Locate the cell with the specified text and output its [X, Y] center coordinate. 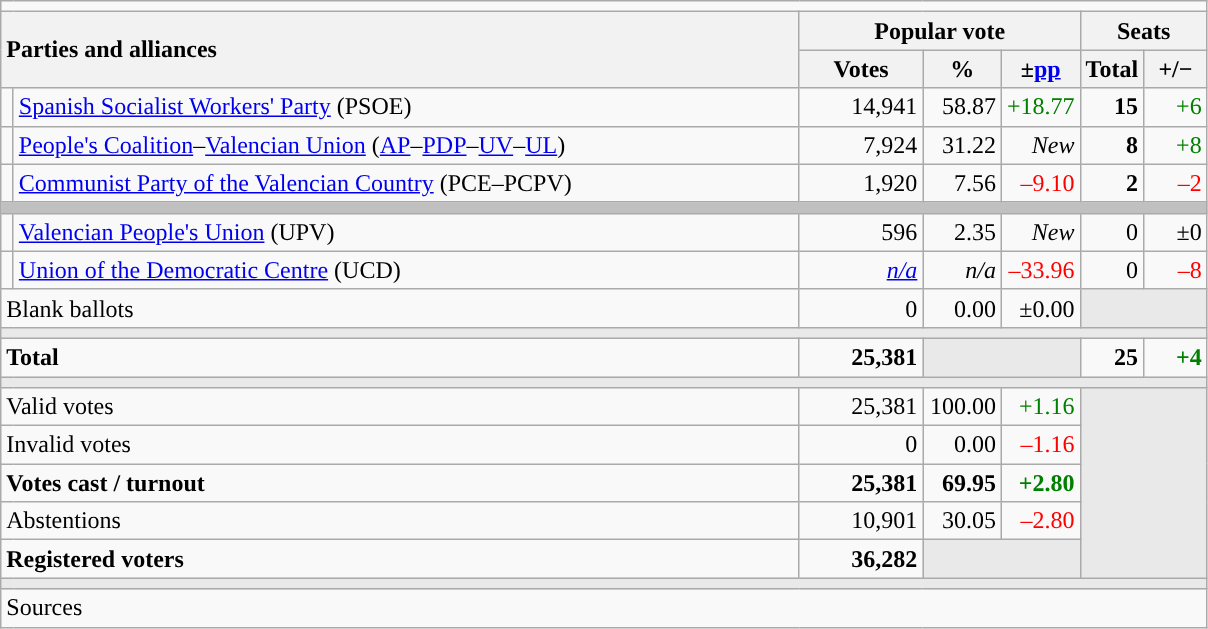
7,924 [861, 145]
+6 [1176, 107]
Popular vote [940, 31]
Votes cast / turnout [400, 483]
69.95 [962, 483]
Communist Party of the Valencian Country (PCE–PCPV) [406, 183]
Sources [604, 608]
+4 [1176, 357]
–1.16 [1040, 445]
±0 [1176, 232]
–8 [1176, 270]
Valid votes [400, 407]
±0.00 [1040, 308]
7.56 [962, 183]
+2.80 [1040, 483]
15 [1112, 107]
Votes [861, 69]
8 [1112, 145]
+18.77 [1040, 107]
–2.80 [1040, 521]
Registered voters [400, 559]
1,920 [861, 183]
30.05 [962, 521]
Union of the Democratic Centre (UCD) [406, 270]
–9.10 [1040, 183]
10,901 [861, 521]
Invalid votes [400, 445]
58.87 [962, 107]
+/− [1176, 69]
+8 [1176, 145]
14,941 [861, 107]
25 [1112, 357]
2 [1112, 183]
Seats [1144, 31]
Valencian People's Union (UPV) [406, 232]
31.22 [962, 145]
±pp [1040, 69]
+1.16 [1040, 407]
Blank ballots [400, 308]
People's Coalition–Valencian Union (AP–PDP–UV–UL) [406, 145]
36,282 [861, 559]
Abstentions [400, 521]
2.35 [962, 232]
596 [861, 232]
100.00 [962, 407]
–33.96 [1040, 270]
Parties and alliances [400, 50]
% [962, 69]
–2 [1176, 183]
Spanish Socialist Workers' Party (PSOE) [406, 107]
